Pinpoint the cell where the given text exists, returning its (x, y) midpoint coordinate. 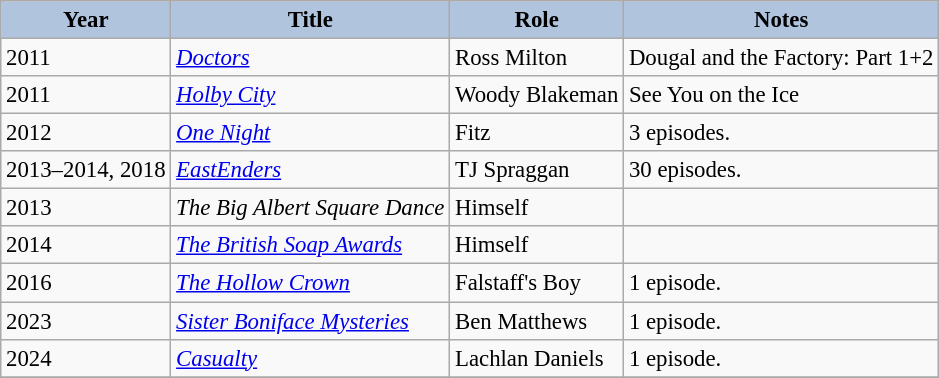
TJ Spraggan (537, 170)
2013 (86, 208)
The Hollow Crown (310, 283)
30 episodes. (782, 170)
3 episodes. (782, 133)
Falstaff's Boy (537, 283)
The British Soap Awards (310, 245)
2023 (86, 321)
2012 (86, 133)
Lachlan Daniels (537, 358)
Ross Milton (537, 58)
2024 (86, 358)
The Big Albert Square Dance (310, 208)
Year (86, 20)
Fitz (537, 133)
2016 (86, 283)
2013–2014, 2018 (86, 170)
See You on the Ice (782, 95)
Notes (782, 20)
EastEnders (310, 170)
Title (310, 20)
One Night (310, 133)
Ben Matthews (537, 321)
Casualty (310, 358)
Role (537, 20)
Dougal and the Factory: Part 1+2 (782, 58)
Holby City (310, 95)
Doctors (310, 58)
Woody Blakeman (537, 95)
2014 (86, 245)
Sister Boniface Mysteries (310, 321)
